Detect which cell encompasses the target text, then output its [x, y] center coordinate. 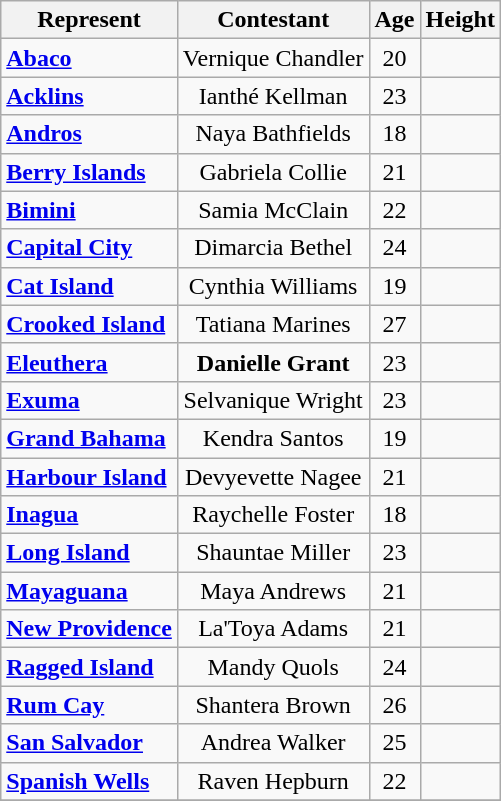
26 [394, 705]
Danielle Grant [273, 362]
Shantera Brown [273, 705]
New Providence [90, 629]
Age [394, 20]
Gabriela Collie [273, 172]
Cynthia Williams [273, 286]
Andros [90, 134]
Harbour Island [90, 477]
Exuma [90, 400]
Maya Andrews [273, 591]
Abaco [90, 58]
Berry Islands [90, 172]
Crooked Island [90, 324]
Ragged Island [90, 667]
Raven Hepburn [273, 781]
Represent [90, 20]
Naya Bathfields [273, 134]
San Salvador [90, 743]
Capital City [90, 248]
27 [394, 324]
Acklins [90, 96]
Grand Bahama [90, 438]
20 [394, 58]
Mandy Quols [273, 667]
Long Island [90, 553]
Rum Cay [90, 705]
Devyevette Nagee [273, 477]
25 [394, 743]
Raychelle Foster [273, 515]
Ianthé Kellman [273, 96]
Tatiana Marines [273, 324]
Dimarcia Bethel [273, 248]
Selvanique Wright [273, 400]
Kendra Santos [273, 438]
Cat Island [90, 286]
Vernique Chandler [273, 58]
Mayaguana [90, 591]
Eleuthera [90, 362]
Shauntae Miller [273, 553]
Bimini [90, 210]
Samia McClain [273, 210]
Andrea Walker [273, 743]
Inagua [90, 515]
Height [460, 20]
Contestant [273, 20]
La'Toya Adams [273, 629]
Spanish Wells [90, 781]
